For the text-containing cell, return its midpoint in (X, Y) coordinate format. 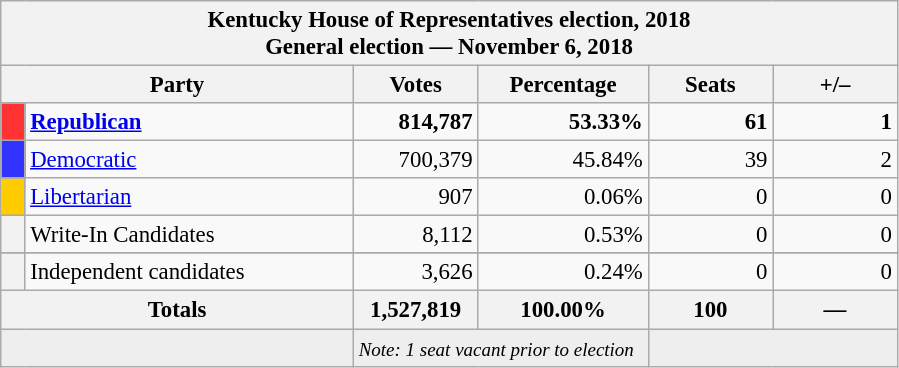
Libertarian (189, 197)
53.33% (563, 122)
8,112 (416, 235)
2 (836, 160)
0.24% (563, 273)
3,626 (416, 273)
1 (836, 122)
Write-In Candidates (189, 235)
Seats (710, 85)
814,787 (416, 122)
Note: 1 seat vacant prior to election (500, 348)
100 (710, 310)
Votes (416, 85)
0.06% (563, 197)
0.53% (563, 235)
Independent candidates (189, 273)
1,527,819 (416, 310)
61 (710, 122)
Kentucky House of Representatives election, 2018General election — November 6, 2018 (450, 34)
907 (416, 197)
Democratic (189, 160)
45.84% (563, 160)
Party (178, 85)
Totals (178, 310)
+/– (836, 85)
700,379 (416, 160)
— (836, 310)
39 (710, 160)
100.00% (563, 310)
Republican (189, 122)
Percentage (563, 85)
